Return the [X, Y] coordinate for the center point of the cell that contains the specified text.  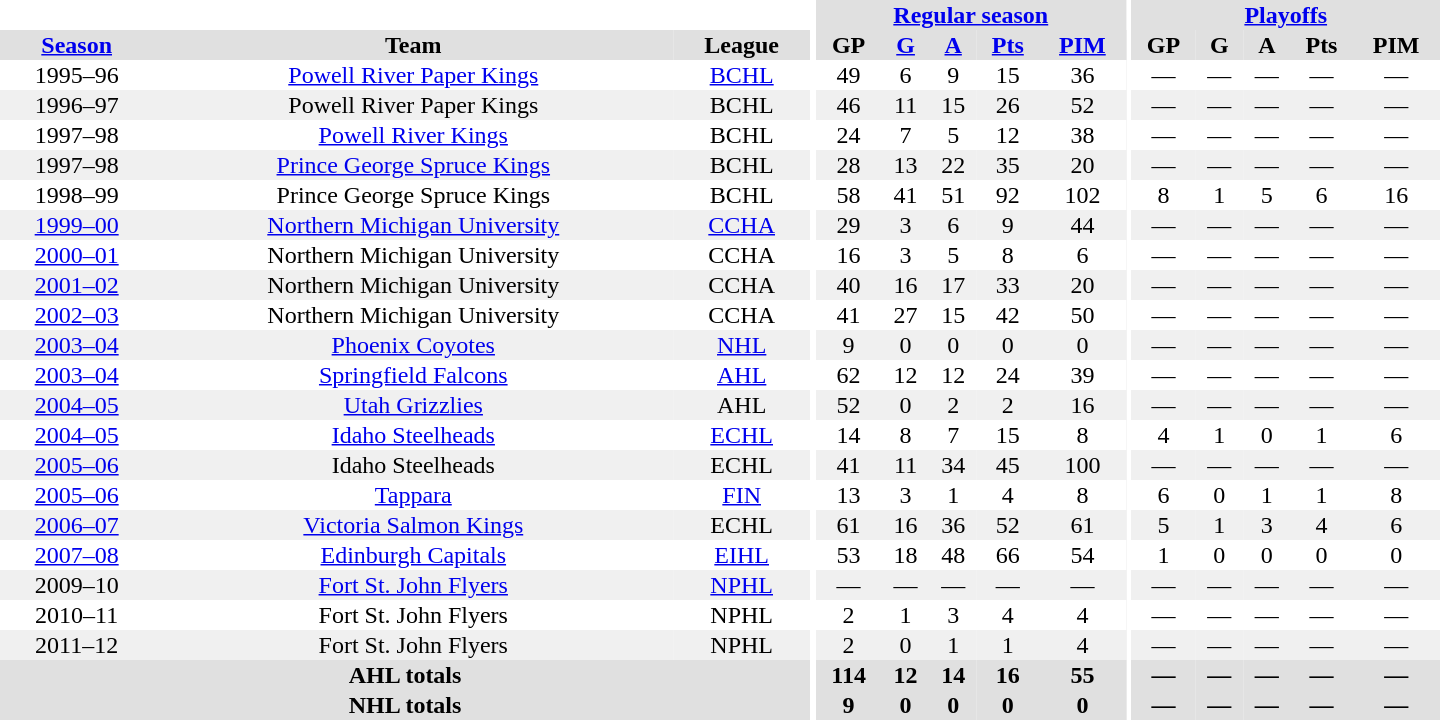
2009–10 [76, 585]
100 [1083, 465]
Victoria Salmon Kings [413, 525]
2010–11 [76, 615]
44 [1083, 225]
Utah Grizzlies [413, 405]
48 [953, 555]
33 [1008, 285]
62 [848, 375]
Regular season [970, 15]
1999–00 [76, 225]
NHL totals [405, 705]
27 [906, 315]
17 [953, 285]
2002–03 [76, 315]
2011–12 [76, 645]
29 [848, 225]
38 [1083, 135]
2001–02 [76, 285]
Springfield Falcons [413, 375]
40 [848, 285]
1995–96 [76, 75]
Season [76, 45]
2006–07 [76, 525]
92 [1008, 195]
FIN [742, 495]
102 [1083, 195]
49 [848, 75]
18 [906, 555]
22 [953, 165]
1996–97 [76, 105]
45 [1008, 465]
Playoffs [1286, 15]
Powell River Kings [413, 135]
46 [848, 105]
1998–99 [76, 195]
2000–01 [76, 255]
66 [1008, 555]
51 [953, 195]
2007–08 [76, 555]
Team [413, 45]
42 [1008, 315]
53 [848, 555]
54 [1083, 555]
AHL totals [405, 675]
34 [953, 465]
Edinburgh Capitals [413, 555]
114 [848, 675]
Phoenix Coyotes [413, 345]
26 [1008, 105]
28 [848, 165]
League [742, 45]
55 [1083, 675]
Tappara [413, 495]
39 [1083, 375]
58 [848, 195]
EIHL [742, 555]
50 [1083, 315]
35 [1008, 165]
NHL [742, 345]
